Pinpoint the cell where the given text exists, returning its [x, y] midpoint coordinate. 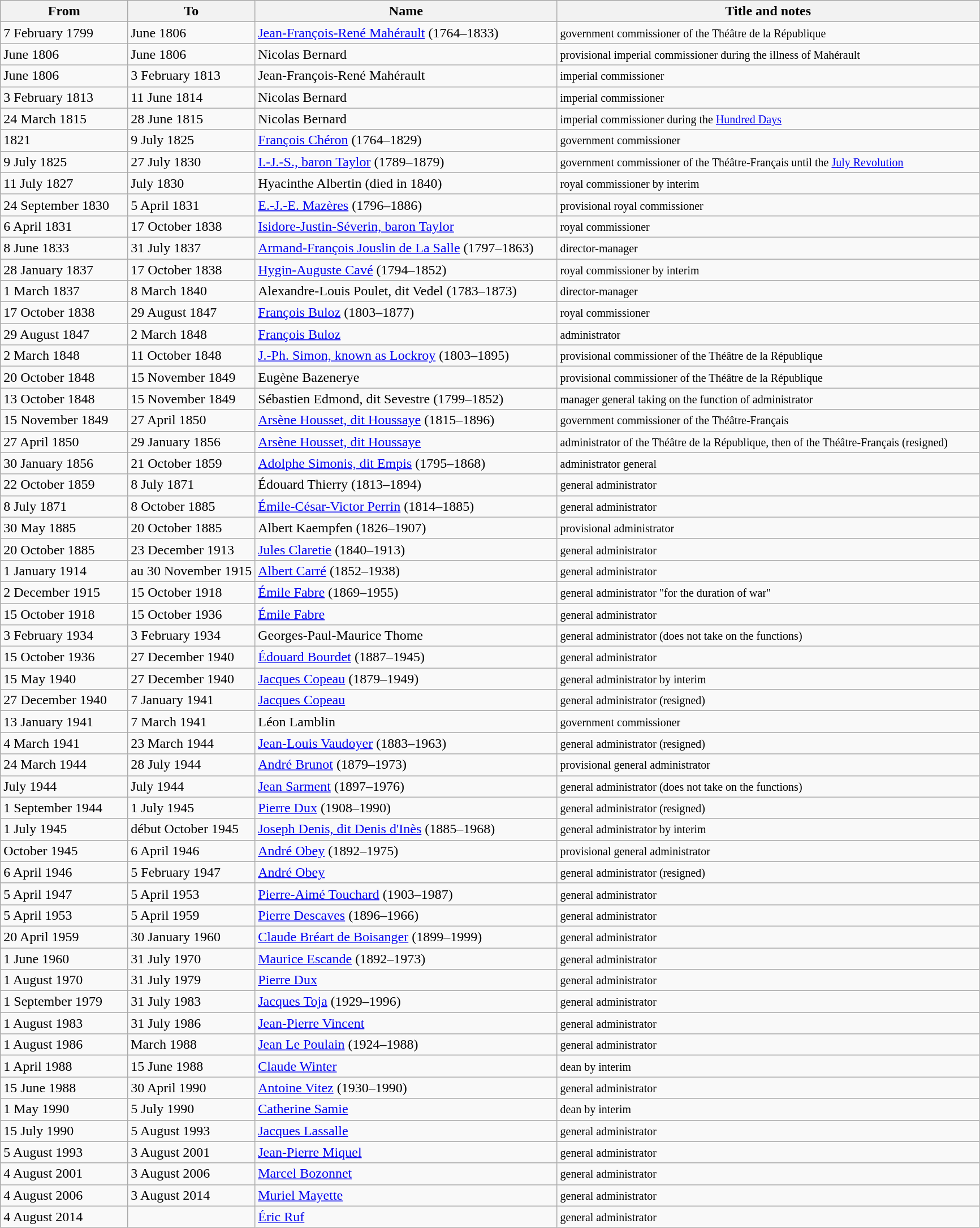
1 June 1960 [64, 959]
1 May 1990 [64, 1109]
8 October 1885 [191, 506]
30 January 1856 [64, 463]
provisional royal commissioner [768, 205]
Jean-Pierre Vincent [406, 1023]
Claude Winter [406, 1066]
22 October 1859 [64, 485]
Pierre Descaves (1896–1966) [406, 915]
Jules Claretie (1840–1913) [406, 549]
provisional imperial commissioner during the illness of Mahérault [768, 54]
7 February 1799 [64, 33]
3 August 2014 [191, 1195]
7 January 1941 [191, 700]
début October 1945 [191, 829]
Eugène Bazenerye [406, 377]
1 August 1970 [64, 980]
Édouard Thierry (1813–1894) [406, 485]
1 September 1979 [64, 1002]
To [191, 11]
5 July 1990 [191, 1109]
1 April 1988 [64, 1066]
15 May 1940 [64, 679]
6 April 1831 [64, 226]
Éric Ruf [406, 1217]
1 March 1837 [64, 291]
1 August 1983 [64, 1023]
Émile Fabre [406, 614]
24 March 1944 [64, 765]
general administrator "for the duration of war" [768, 592]
Marcel Bozonnet [406, 1174]
Hygin-Auguste Cavé (1794–1852) [406, 270]
October 1945 [64, 851]
31 July 1983 [191, 1002]
Jacques Toja (1929–1996) [406, 1002]
5 April 1947 [64, 894]
21 October 1859 [191, 463]
Maurice Escande (1892–1973) [406, 959]
Émile-César-Victor Perrin (1814–1885) [406, 506]
André Obey (1892–1975) [406, 851]
Jean-Pierre Miquel [406, 1152]
André Brunot (1879–1973) [406, 765]
4 August 2001 [64, 1174]
30 April 1990 [191, 1088]
au 30 November 1915 [191, 571]
Antoine Vitez (1930–1990) [406, 1088]
24 September 1830 [64, 205]
31 July 1837 [191, 248]
20 October 1848 [64, 377]
Georges-Paul-Maurice Thome [406, 636]
3 August 2001 [191, 1152]
administrator of the Théâtre de la République, then of the Théâtre-Français (resigned) [768, 442]
11 June 1814 [191, 97]
Name [406, 11]
8 June 1833 [64, 248]
March 1988 [191, 1045]
28 January 1837 [64, 270]
13 October 1848 [64, 399]
manager general taking on the function of administrator [768, 399]
imperial commissioner during the Hundred Days [768, 119]
Armand-François Jouslin de La Salle (1797–1863) [406, 248]
Jean-Louis Vaudoyer (1883–1963) [406, 743]
5 April 1959 [191, 915]
11 October 1848 [191, 356]
Sébastien Edmond, dit Sevestre (1799–1852) [406, 399]
administrator [768, 334]
8 March 1840 [191, 291]
24 March 1815 [64, 119]
J.-Ph. Simon, known as Lockroy (1803–1895) [406, 356]
Jean-François-René Mahérault (1764–1833) [406, 33]
Adolphe Simonis, dit Empis (1795–1868) [406, 463]
Claude Bréart de Boisanger (1899–1999) [406, 937]
François Buloz [406, 334]
government commissioner of the Théâtre de la République [768, 33]
30 January 1960 [191, 937]
1 August 1986 [64, 1045]
From [64, 11]
July 1830 [191, 183]
Hyacinthe Albertin (died in 1840) [406, 183]
Jacques Lassalle [406, 1131]
Édouard Bourdet (1887–1945) [406, 657]
29 January 1856 [191, 442]
31 July 1970 [191, 959]
13 January 1941 [64, 722]
1 September 1944 [64, 808]
11 July 1827 [64, 183]
4 August 2006 [64, 1195]
23 March 1944 [191, 743]
Jean-François-René Mahérault [406, 76]
28 July 1944 [191, 765]
Alexandre-Louis Poulet, dit Vedel (1783–1873) [406, 291]
31 July 1979 [191, 980]
5 February 1947 [191, 872]
government commissioner of the Théâtre-Français [768, 420]
Pierre Dux (1908–1990) [406, 808]
administrator general [768, 463]
François Buloz (1803–1877) [406, 313]
4 March 1941 [64, 743]
27 July 1830 [191, 162]
Jacques Copeau (1879–1949) [406, 679]
31 July 1986 [191, 1023]
2 December 1915 [64, 592]
Jean Sarment (1897–1976) [406, 786]
Jean Le Poulain (1924–1988) [406, 1045]
7 March 1941 [191, 722]
28 June 1815 [191, 119]
government commissioner of the Théâtre-Français until the July Revolution [768, 162]
Albert Kaempfen (1826–1907) [406, 528]
Joseph Denis, dit Denis d'Inès (1885–1968) [406, 829]
François Chéron (1764–1829) [406, 140]
15 July 1990 [64, 1131]
Isidore-Justin-Séverin, baron Taylor [406, 226]
Pierre Dux [406, 980]
Muriel Mayette [406, 1195]
André Obey [406, 872]
Arsène Housset, dit Houssaye (1815–1896) [406, 420]
Albert Carré (1852–1938) [406, 571]
1821 [64, 140]
provisional administrator [768, 528]
20 April 1959 [64, 937]
E.-J.-E. Mazères (1796–1886) [406, 205]
Catherine Samie [406, 1109]
Léon Lamblin [406, 722]
I.-J.-S., baron Taylor (1789–1879) [406, 162]
5 April 1831 [191, 205]
Arsène Housset, dit Houssaye [406, 442]
30 May 1885 [64, 528]
4 August 2014 [64, 1217]
3 August 2006 [191, 1174]
Jacques Copeau [406, 700]
Pierre-Aimé Touchard (1903–1987) [406, 894]
Émile Fabre (1869–1955) [406, 592]
1 January 1914 [64, 571]
Title and notes [768, 11]
23 December 1913 [191, 549]
